Scan for the cell matching the given text and deliver its (x, y) coordinate at center. 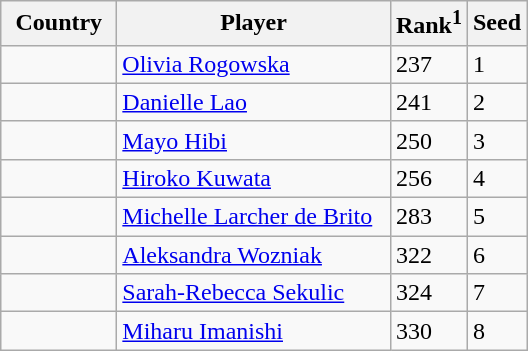
322 (428, 255)
241 (428, 102)
Aleksandra Wozniak (254, 255)
7 (496, 293)
4 (496, 178)
5 (496, 217)
1 (496, 64)
Michelle Larcher de Brito (254, 217)
324 (428, 293)
Sarah-Rebecca Sekulic (254, 293)
Rank1 (428, 24)
250 (428, 140)
Danielle Lao (254, 102)
2 (496, 102)
8 (496, 331)
Hiroko Kuwata (254, 178)
256 (428, 178)
237 (428, 64)
Miharu Imanishi (254, 331)
Player (254, 24)
330 (428, 331)
Seed (496, 24)
Mayo Hibi (254, 140)
Olivia Rogowska (254, 64)
3 (496, 140)
Country (59, 24)
283 (428, 217)
6 (496, 255)
